Output the [X, Y] coordinate of the center of the cell containing the given text.  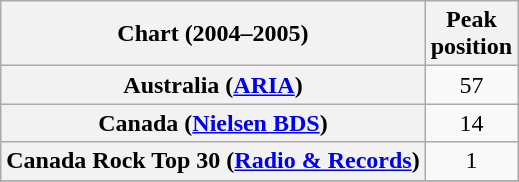
57 [471, 85]
14 [471, 123]
Australia (ARIA) [213, 85]
Canada (Nielsen BDS) [213, 123]
Peakposition [471, 34]
Chart (2004–2005) [213, 34]
Canada Rock Top 30 (Radio & Records) [213, 161]
1 [471, 161]
